Output the [x, y] coordinate of the center of the cell containing the given text.  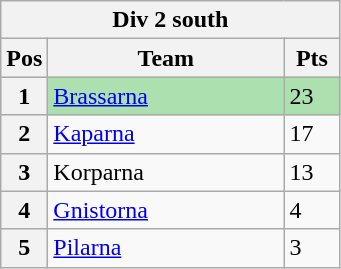
Pos [24, 58]
17 [312, 134]
1 [24, 96]
Div 2 south [170, 20]
Team [166, 58]
Brassarna [166, 96]
Kaparna [166, 134]
Pts [312, 58]
23 [312, 96]
Pilarna [166, 248]
Korparna [166, 172]
5 [24, 248]
2 [24, 134]
13 [312, 172]
Gnistorna [166, 210]
